Locate the cell with the specified text and output its [X, Y] center coordinate. 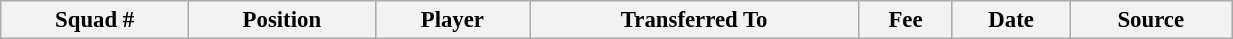
Squad # [95, 20]
Fee [906, 20]
Source [1151, 20]
Date [1011, 20]
Player [452, 20]
Transferred To [694, 20]
Position [282, 20]
